Detect which cell encompasses the target text, then output its [x, y] center coordinate. 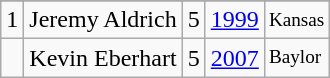
2007 [234, 58]
1 [12, 20]
1999 [234, 20]
Baylor [296, 58]
Kansas [296, 20]
Jeremy Aldrich [103, 20]
Kevin Eberhart [103, 58]
